Detect which cell encompasses the target text, then output its [X, Y] center coordinate. 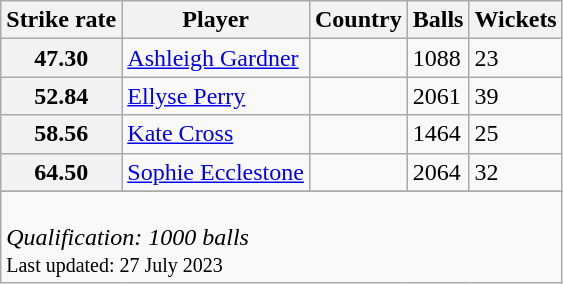
2064 [438, 172]
1088 [438, 58]
Country [358, 20]
Kate Cross [216, 134]
Qualification: 1000 balls Last updated: 27 July 2023 [282, 237]
Ashleigh Gardner [216, 58]
Ellyse Perry [216, 96]
Balls [438, 20]
Player [216, 20]
32 [516, 172]
Sophie Ecclestone [216, 172]
52.84 [62, 96]
1464 [438, 134]
23 [516, 58]
2061 [438, 96]
25 [516, 134]
47.30 [62, 58]
58.56 [62, 134]
39 [516, 96]
64.50 [62, 172]
Wickets [516, 20]
Strike rate [62, 20]
